Determine the (x, y) coordinate at the center of the cell enclosing the given text.  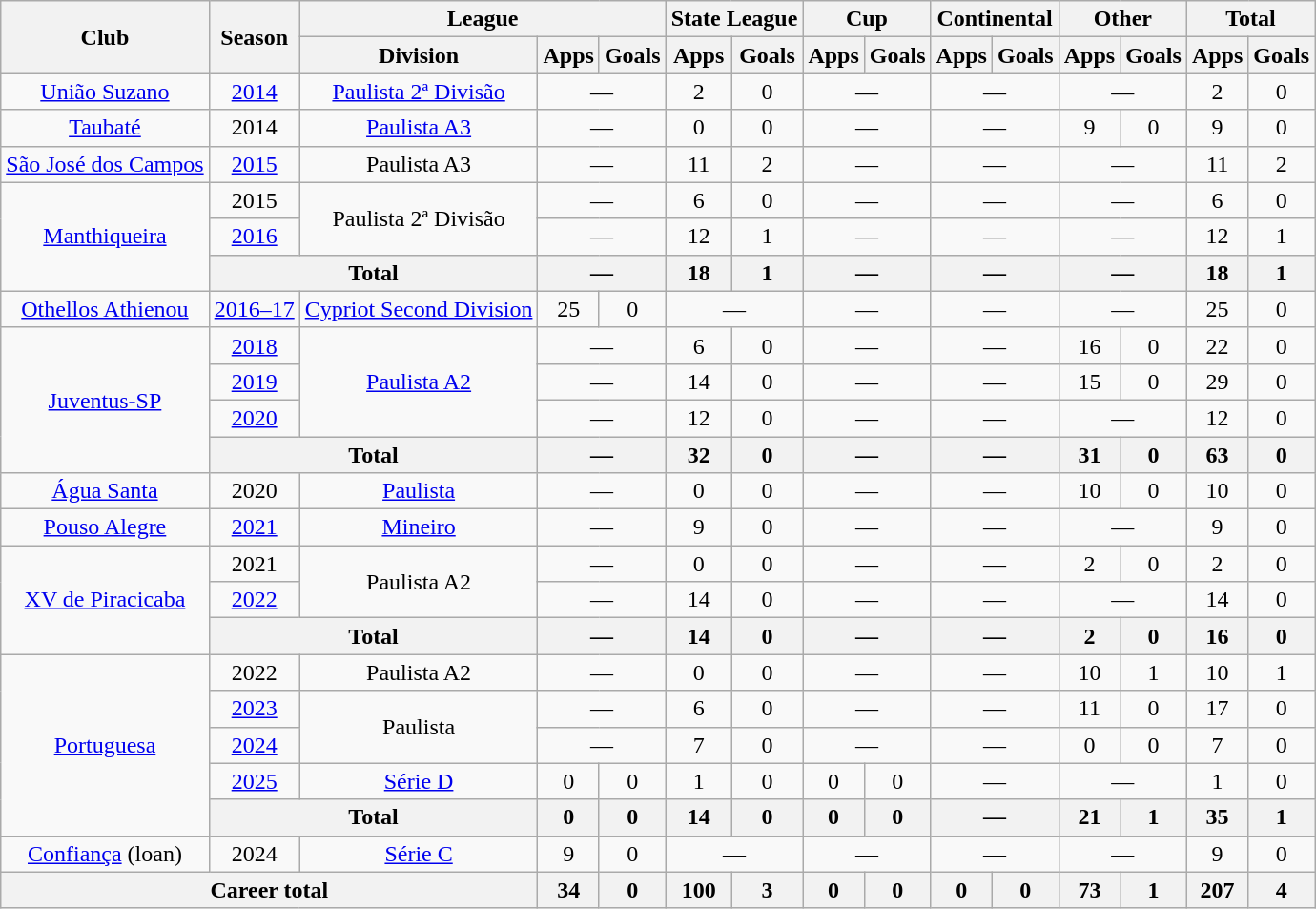
15 (1089, 382)
Cypriot Second Division (419, 309)
17 (1217, 709)
35 (1217, 817)
Série C (419, 854)
Career total (269, 890)
22 (1217, 345)
63 (1217, 455)
3 (767, 890)
Cup (867, 19)
2025 (254, 781)
Confiança (loan) (105, 854)
São José dos Campos (105, 164)
100 (698, 890)
Juventus-SP (105, 400)
Série D (419, 781)
4 (1282, 890)
32 (698, 455)
Division (419, 55)
União Suzano (105, 92)
League (483, 19)
Club (105, 37)
34 (568, 890)
29 (1217, 382)
2016 (254, 237)
Continental (995, 19)
XV de Piracicaba (105, 600)
73 (1089, 890)
Taubaté (105, 128)
Pouso Alegre (105, 527)
2018 (254, 345)
2019 (254, 382)
Othellos Athienou (105, 309)
2023 (254, 709)
Mineiro (419, 527)
Água Santa (105, 491)
Manthiqueira (105, 237)
Season (254, 37)
2016–17 (254, 309)
State League (734, 19)
31 (1089, 455)
207 (1217, 890)
Portuguesa (105, 745)
21 (1089, 817)
Other (1122, 19)
